Provide the [X, Y] coordinate of the cell's center where the given text is located.  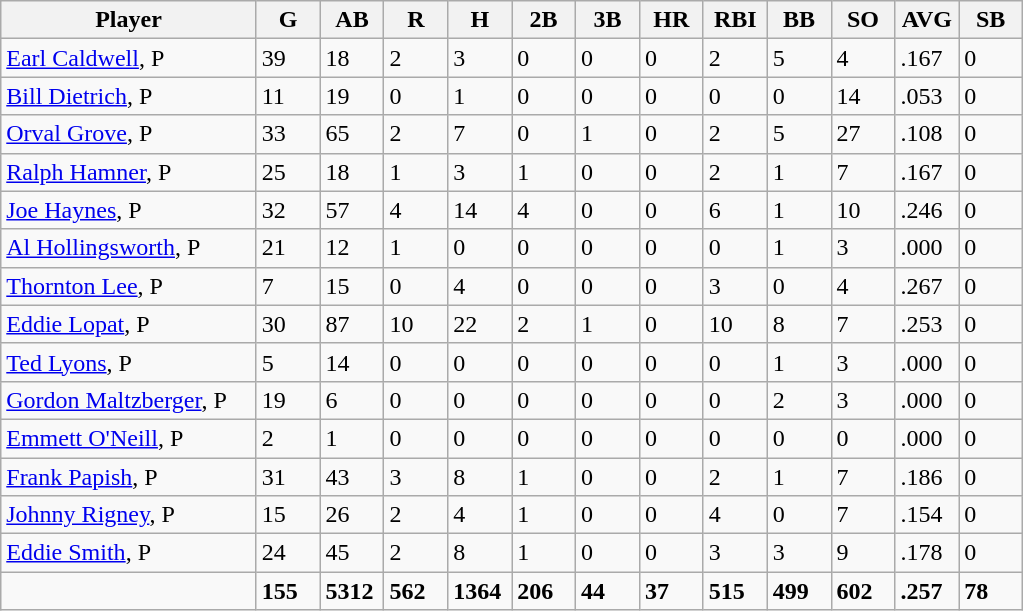
30 [288, 324]
1364 [480, 591]
562 [416, 591]
.053 [927, 96]
87 [352, 324]
33 [288, 134]
Ted Lyons, P [128, 362]
9 [863, 553]
HR [671, 20]
.257 [927, 591]
.253 [927, 324]
.108 [927, 134]
27 [863, 134]
11 [288, 96]
2B [544, 20]
.246 [927, 210]
H [480, 20]
.178 [927, 553]
SO [863, 20]
45 [352, 553]
G [288, 20]
5312 [352, 591]
.154 [927, 515]
24 [288, 553]
AB [352, 20]
65 [352, 134]
.267 [927, 286]
BB [799, 20]
155 [288, 591]
31 [288, 477]
SB [991, 20]
Player [128, 20]
Earl Caldwell, P [128, 58]
39 [288, 58]
Joe Haynes, P [128, 210]
43 [352, 477]
32 [288, 210]
Al Hollingsworth, P [128, 248]
44 [608, 591]
12 [352, 248]
Thornton Lee, P [128, 286]
Eddie Smith, P [128, 553]
21 [288, 248]
R [416, 20]
25 [288, 172]
206 [544, 591]
Eddie Lopat, P [128, 324]
499 [799, 591]
Orval Grove, P [128, 134]
22 [480, 324]
37 [671, 591]
Bill Dietrich, P [128, 96]
RBI [735, 20]
AVG [927, 20]
26 [352, 515]
.186 [927, 477]
Ralph Hamner, P [128, 172]
515 [735, 591]
602 [863, 591]
Emmett O'Neill, P [128, 438]
78 [991, 591]
57 [352, 210]
3B [608, 20]
Frank Papish, P [128, 477]
Gordon Maltzberger, P [128, 400]
Johnny Rigney, P [128, 515]
